Search for the cell housing the specified text and yield its [X, Y] center coordinate. 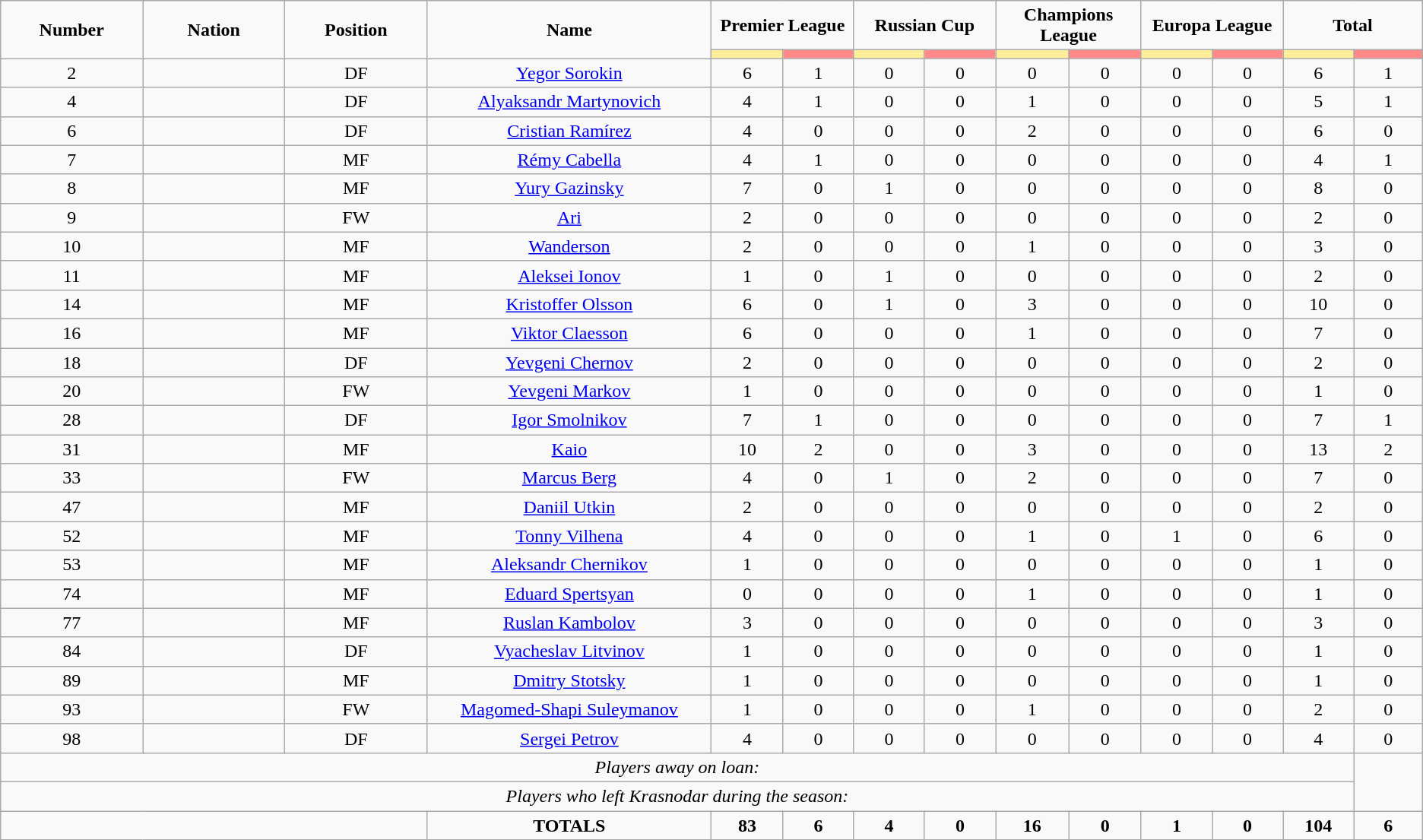
13 [1318, 449]
89 [71, 680]
Players away on loan: [677, 767]
Igor Smolnikov [569, 420]
Yury Gazinsky [569, 189]
Yegor Sorokin [569, 73]
Alyaksandr Martynovich [569, 102]
98 [71, 738]
Premier League [783, 26]
Cristian Ramírez [569, 131]
53 [71, 565]
47 [71, 507]
Kristoffer Olsson [569, 304]
9 [71, 217]
TOTALS [569, 825]
Vyacheslav Litvinov [569, 651]
Marcus Berg [569, 478]
Ruslan Kambolov [569, 623]
Kaio [569, 449]
Russian Cup [924, 26]
Yevgeni Markov [569, 391]
Wanderson [569, 246]
28 [71, 420]
Name [569, 30]
33 [71, 478]
Total [1353, 26]
Daniil Utkin [569, 507]
74 [71, 594]
84 [71, 651]
14 [71, 304]
Europa League [1212, 26]
31 [71, 449]
Nation [214, 30]
11 [71, 275]
Rémy Cabella [569, 160]
Position [356, 30]
18 [71, 363]
Aleksei Ionov [569, 275]
Sergei Petrov [569, 738]
Players who left Krasnodar during the season: [677, 796]
20 [71, 391]
104 [1318, 825]
Aleksandr Chernikov [569, 565]
Ari [569, 217]
Number [71, 30]
Champions League [1069, 26]
Viktor Claesson [569, 333]
Yevgeni Chernov [569, 363]
Magomed-Shapi Suleymanov [569, 709]
Tonny Vilhena [569, 536]
Dmitry Stotsky [569, 680]
83 [747, 825]
5 [1318, 102]
93 [71, 709]
Eduard Spertsyan [569, 594]
77 [71, 623]
52 [71, 536]
